Find where the given text appears and provide that cell's center as (x, y) coordinate. 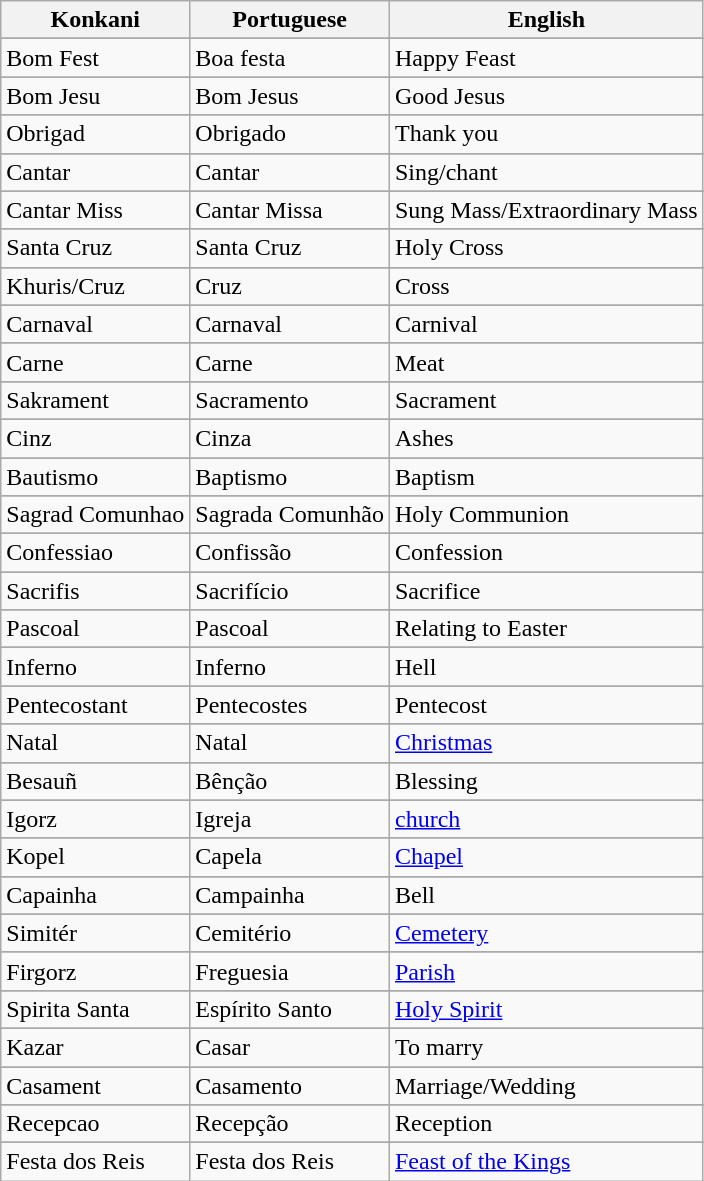
Casamento (290, 1085)
Capela (290, 857)
Casar (290, 1047)
Igorz (96, 819)
Baptismo (290, 477)
Sagrad Comunhao (96, 515)
Thank you (546, 134)
Konkani (96, 20)
Bell (546, 895)
Obrigado (290, 134)
Reception (546, 1124)
Bom Jesu (96, 96)
Sacrifice (546, 591)
Besauñ (96, 781)
Carnival (546, 324)
Khuris/Cruz (96, 286)
Boa festa (290, 58)
Confissão (290, 553)
Bom Jesus (290, 96)
Holy Communion (546, 515)
Ashes (546, 438)
Cinza (290, 438)
Bênção (290, 781)
Feast of the Kings (546, 1162)
Sagrada Comunhão (290, 515)
Sing/chant (546, 172)
Meat (546, 362)
Simitér (96, 933)
Chapel (546, 857)
Igreja (290, 819)
Cruz (290, 286)
Kopel (96, 857)
Sacrifício (290, 591)
Pentecostes (290, 705)
church (546, 819)
Spirita Santa (96, 1009)
Firgorz (96, 971)
Cemitério (290, 933)
Recepcao (96, 1124)
Blessing (546, 781)
Espírito Santo (290, 1009)
Obrigad (96, 134)
Portuguese (290, 20)
Pentecost (546, 705)
Parish (546, 971)
English (546, 20)
Campainha (290, 895)
Relating to Easter (546, 629)
Holy Cross (546, 248)
Pentecostant (96, 705)
Sacrifis (96, 591)
Recepção (290, 1124)
Cemetery (546, 933)
Christmas (546, 743)
To marry (546, 1047)
Confessiao (96, 553)
Casament (96, 1085)
Bautismo (96, 477)
Freguesia (290, 971)
Sacrament (546, 400)
Marriage/Wedding (546, 1085)
Baptism (546, 477)
Confession (546, 553)
Capainha (96, 895)
Sakrament (96, 400)
Good Jesus (546, 96)
Cantar Miss (96, 210)
Hell (546, 667)
Cinz (96, 438)
Holy Spirit (546, 1009)
Sung Mass/Extraordinary Mass (546, 210)
Bom Fest (96, 58)
Happy Feast (546, 58)
Sacramento (290, 400)
Kazar (96, 1047)
Cross (546, 286)
Cantar Missa (290, 210)
